Extract the (X, Y) coordinate from the center of the cell holding the provided text.  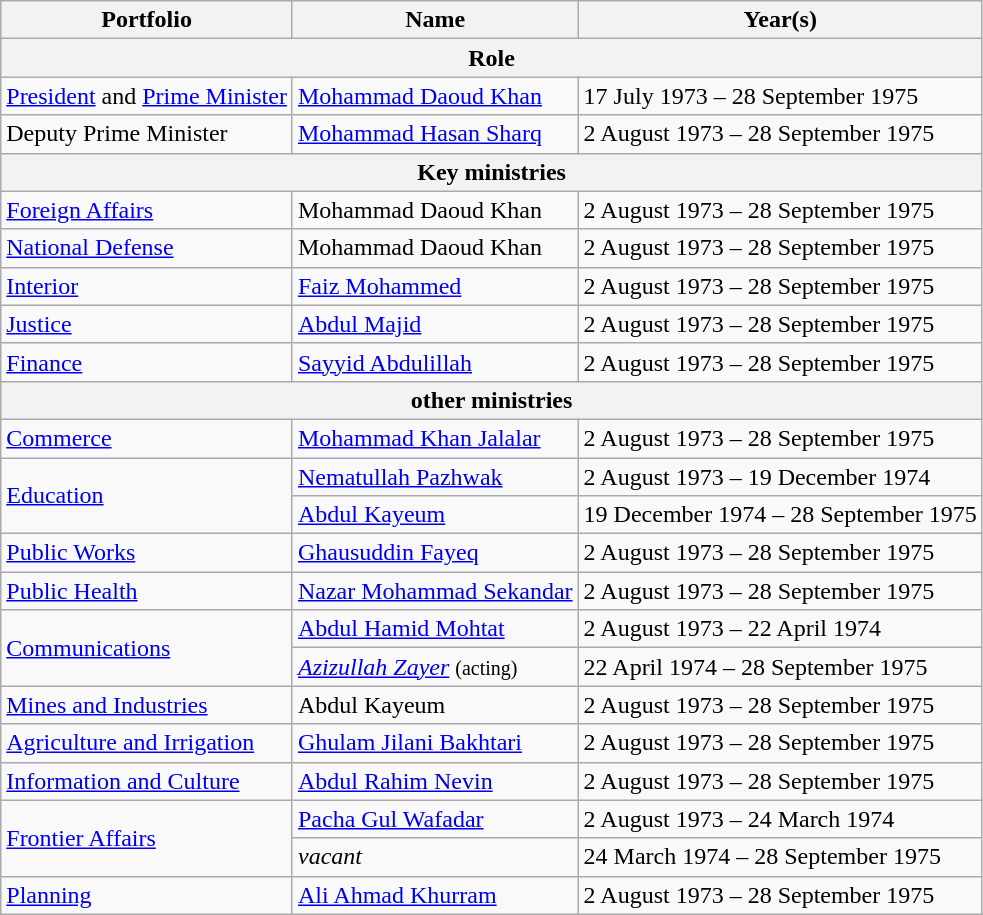
Key ministries (492, 172)
Abdul Rahim Nevin (435, 781)
Abdul Hamid Mohtat (435, 629)
24 March 1974 – 28 September 1975 (780, 857)
Azizullah Zayer (acting) (435, 667)
Role (492, 58)
Deputy Prime Minister (147, 134)
vacant (435, 857)
17 July 1973 – 28 September 1975 (780, 96)
Planning (147, 895)
Public Health (147, 591)
19 December 1974 – 28 September 1975 (780, 515)
Education (147, 496)
Finance (147, 362)
Abdul Majid (435, 324)
National Defense (147, 248)
2 August 1973 – 22 April 1974 (780, 629)
Information and Culture (147, 781)
Public Works (147, 553)
Sayyid Abdulillah (435, 362)
Portfolio (147, 20)
Justice (147, 324)
2 August 1973 – 19 December 1974 (780, 477)
Ghausuddin Fayeq (435, 553)
Foreign Affairs (147, 210)
2 August 1973 – 24 March 1974 (780, 819)
Agriculture and Irrigation (147, 743)
22 April 1974 – 28 September 1975 (780, 667)
Year(s) (780, 20)
Mines and Industries (147, 705)
Nazar Mohammad Sekandar (435, 591)
other ministries (492, 400)
Communications (147, 648)
Name (435, 20)
Mohammad Hasan Sharq (435, 134)
Ghulam Jilani Bakhtari (435, 743)
Interior (147, 286)
Pacha Gul Wafadar (435, 819)
Nematullah Pazhwak (435, 477)
Frontier Affairs (147, 838)
Mohammad Khan Jalalar (435, 438)
Faiz Mohammed (435, 286)
Ali Ahmad Khurram (435, 895)
Commerce (147, 438)
President and Prime Minister (147, 96)
